Capture the cell that displays the provided text and extract its (x, y) central coordinate. 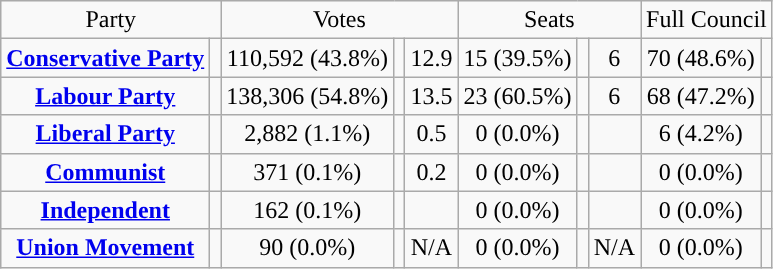
162 (0.1%) (308, 210)
23 (60.5%) (518, 96)
0.2 (432, 172)
12.9 (432, 58)
Independent (106, 210)
0.5 (432, 134)
68 (47.2%) (700, 96)
371 (0.1%) (308, 172)
90 (0.0%) (308, 248)
Full Council (706, 20)
Party (111, 20)
6 (4.2%) (700, 134)
Seats (550, 20)
Communist (106, 172)
110,592 (43.8%) (308, 58)
Liberal Party (106, 134)
138,306 (54.8%) (308, 96)
70 (48.6%) (700, 58)
Union Movement (106, 248)
Conservative Party (106, 58)
Labour Party (106, 96)
2,882 (1.1%) (308, 134)
Votes (340, 20)
15 (39.5%) (518, 58)
13.5 (432, 96)
